Determine the (X, Y) coordinate at the center of the cell enclosing the given text.  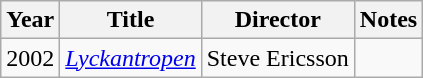
Lyckantropen (130, 58)
2002 (30, 58)
Steve Ericsson (278, 58)
Year (30, 20)
Notes (388, 20)
Director (278, 20)
Title (130, 20)
